Determine the [x, y] coordinate at the center of the cell enclosing the given text.  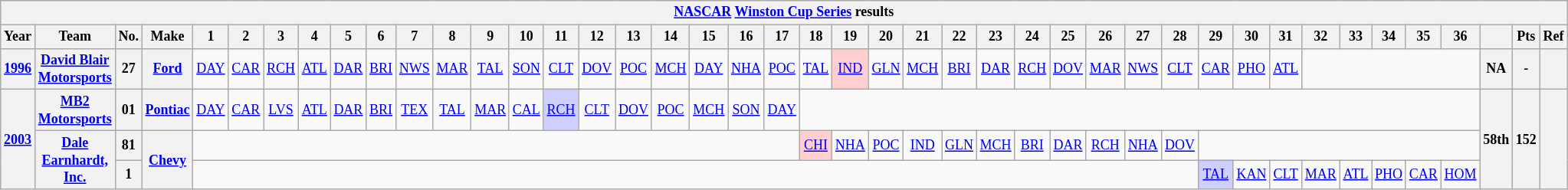
Pts [1527, 37]
31 [1286, 37]
33 [1356, 37]
NASCAR Winston Cup Series results [784, 12]
01 [129, 110]
Dale Earnhardt, Inc. [75, 159]
6 [382, 37]
34 [1389, 37]
21 [923, 37]
5 [348, 37]
58th [1496, 139]
32 [1320, 37]
35 [1423, 37]
10 [526, 37]
NA [1496, 69]
KAN [1251, 175]
MB2 Motorsports [75, 110]
24 [1032, 37]
7 [414, 37]
1996 [18, 69]
Ford [167, 69]
Team [75, 37]
14 [671, 37]
CAL [526, 110]
36 [1461, 37]
18 [815, 37]
16 [746, 37]
8 [452, 37]
12 [597, 37]
20 [886, 37]
13 [634, 37]
28 [1180, 37]
Pontiac [167, 110]
Year [18, 37]
No. [129, 37]
TEX [414, 110]
11 [561, 37]
LVS [281, 110]
CHI [815, 145]
30 [1251, 37]
9 [490, 37]
- [1527, 69]
25 [1068, 37]
152 [1527, 139]
HOM [1461, 175]
2 [246, 37]
22 [959, 37]
19 [851, 37]
3 [281, 37]
4 [314, 37]
David Blair Motorsports [75, 69]
23 [996, 37]
26 [1105, 37]
Make [167, 37]
Chevy [167, 159]
29 [1215, 37]
81 [129, 145]
17 [782, 37]
Ref [1553, 37]
2003 [18, 139]
15 [709, 37]
